Output the (X, Y) coordinate of the center of the cell containing the given text.  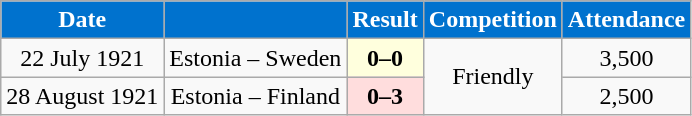
Date (82, 20)
0–3 (385, 96)
Friendly (492, 77)
Result (385, 20)
3,500 (626, 58)
28 August 1921 (82, 96)
Estonia – Sweden (256, 58)
Attendance (626, 20)
0–0 (385, 58)
2,500 (626, 96)
Competition (492, 20)
Estonia – Finland (256, 96)
22 July 1921 (82, 58)
